Locate the cell with the specified text and output its (x, y) center coordinate. 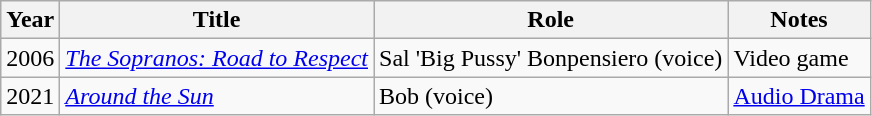
Bob (voice) (551, 96)
Title (217, 20)
2021 (30, 96)
The Sopranos: Road to Respect (217, 58)
Around the Sun (217, 96)
Sal 'Big Pussy' Bonpensiero (voice) (551, 58)
Year (30, 20)
Notes (799, 20)
Video game (799, 58)
Audio Drama (799, 96)
2006 (30, 58)
Role (551, 20)
